Identify which cell holds the provided text, then report its (X, Y) central coordinate. 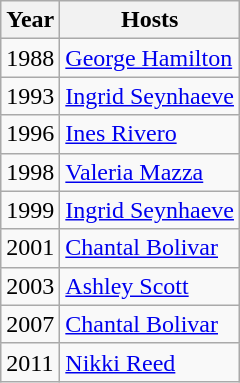
George Hamilton (150, 58)
Valeria Mazza (150, 172)
1996 (30, 134)
1998 (30, 172)
Ashley Scott (150, 286)
2011 (30, 362)
1993 (30, 96)
2001 (30, 248)
2003 (30, 286)
Nikki Reed (150, 362)
Ines Rivero (150, 134)
Year (30, 20)
1999 (30, 210)
2007 (30, 324)
Hosts (150, 20)
1988 (30, 58)
